Identify which cell holds the provided text, then report its [X, Y] central coordinate. 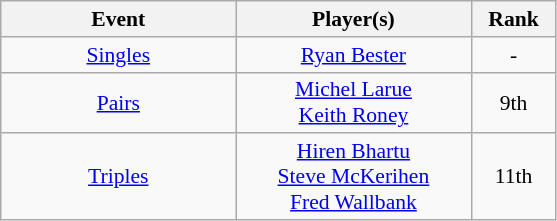
Pairs [118, 102]
Rank [514, 19]
Triples [118, 178]
9th [514, 102]
11th [514, 178]
Hiren Bhartu Steve McKerihen Fred Wallbank [354, 178]
Ryan Bester [354, 55]
Player(s) [354, 19]
Singles [118, 55]
Michel Larue Keith Roney [354, 102]
Event [118, 19]
- [514, 55]
